Locate the cell with the specified text and output its (X, Y) center coordinate. 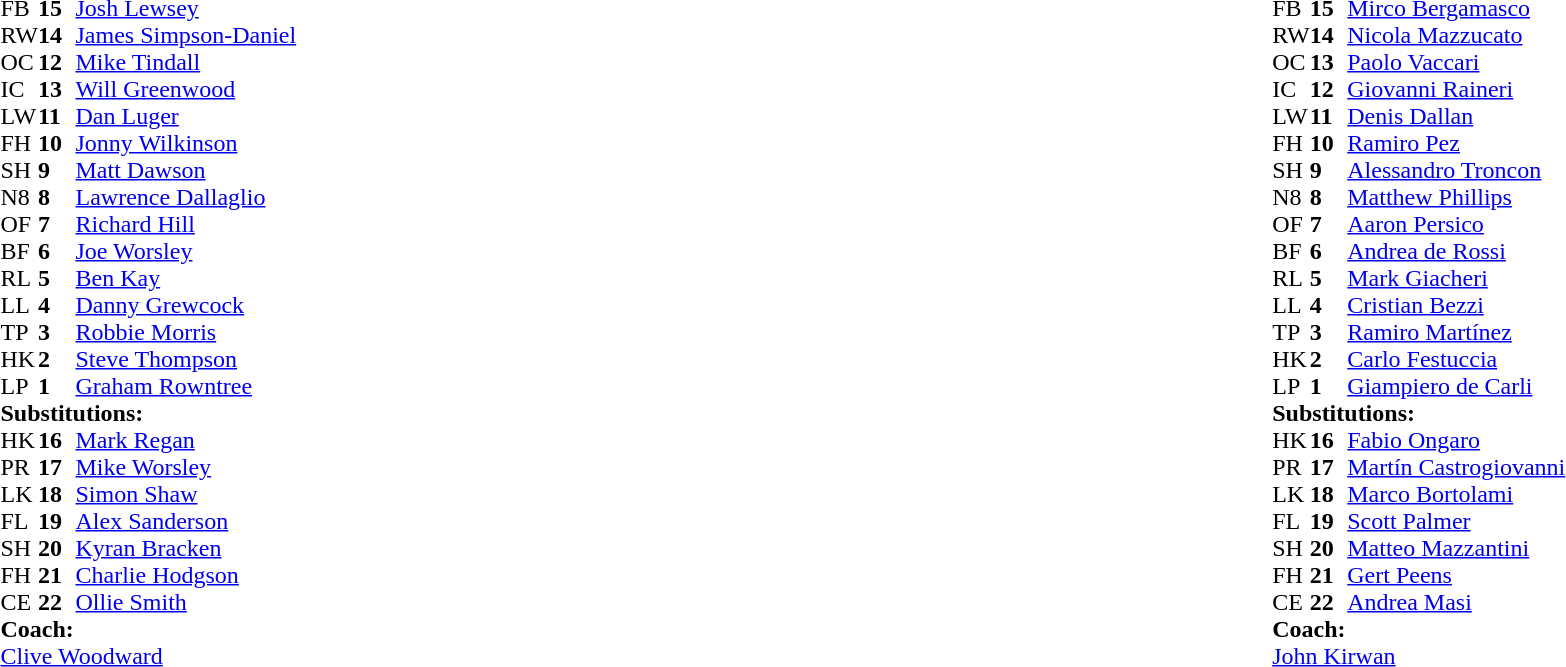
James Simpson-Daniel (186, 36)
Will Greenwood (186, 90)
Marco Bortolami (1456, 494)
Matthew Phillips (1456, 198)
Charlie Hodgson (186, 576)
Giovanni Raineri (1456, 90)
Ben Kay (186, 278)
Martín Castrogiovanni (1456, 468)
Joe Worsley (186, 252)
Carlo Festuccia (1456, 360)
Danny Grewcock (186, 306)
Alessandro Troncon (1456, 170)
Graham Rowntree (186, 386)
Dan Luger (186, 116)
Ollie Smith (186, 602)
Fabio Ongaro (1456, 440)
Andrea de Rossi (1456, 252)
Mark Giacheri (1456, 278)
Paolo Vaccari (1456, 62)
Gert Peens (1456, 576)
Kyran Bracken (186, 548)
Mike Tindall (186, 62)
Aaron Persico (1456, 224)
Scott Palmer (1456, 522)
Cristian Bezzi (1456, 306)
Simon Shaw (186, 494)
Ramiro Pez (1456, 144)
Matt Dawson (186, 170)
Alex Sanderson (186, 522)
Mark Regan (186, 440)
Andrea Masi (1456, 602)
Lawrence Dallaglio (186, 198)
Steve Thompson (186, 360)
Denis Dallan (1456, 116)
Giampiero de Carli (1456, 386)
Mike Worsley (186, 468)
Robbie Morris (186, 332)
Ramiro Martínez (1456, 332)
Matteo Mazzantini (1456, 548)
Nicola Mazzucato (1456, 36)
Richard Hill (186, 224)
Jonny Wilkinson (186, 144)
